Search for the cell housing the specified text and yield its [x, y] center coordinate. 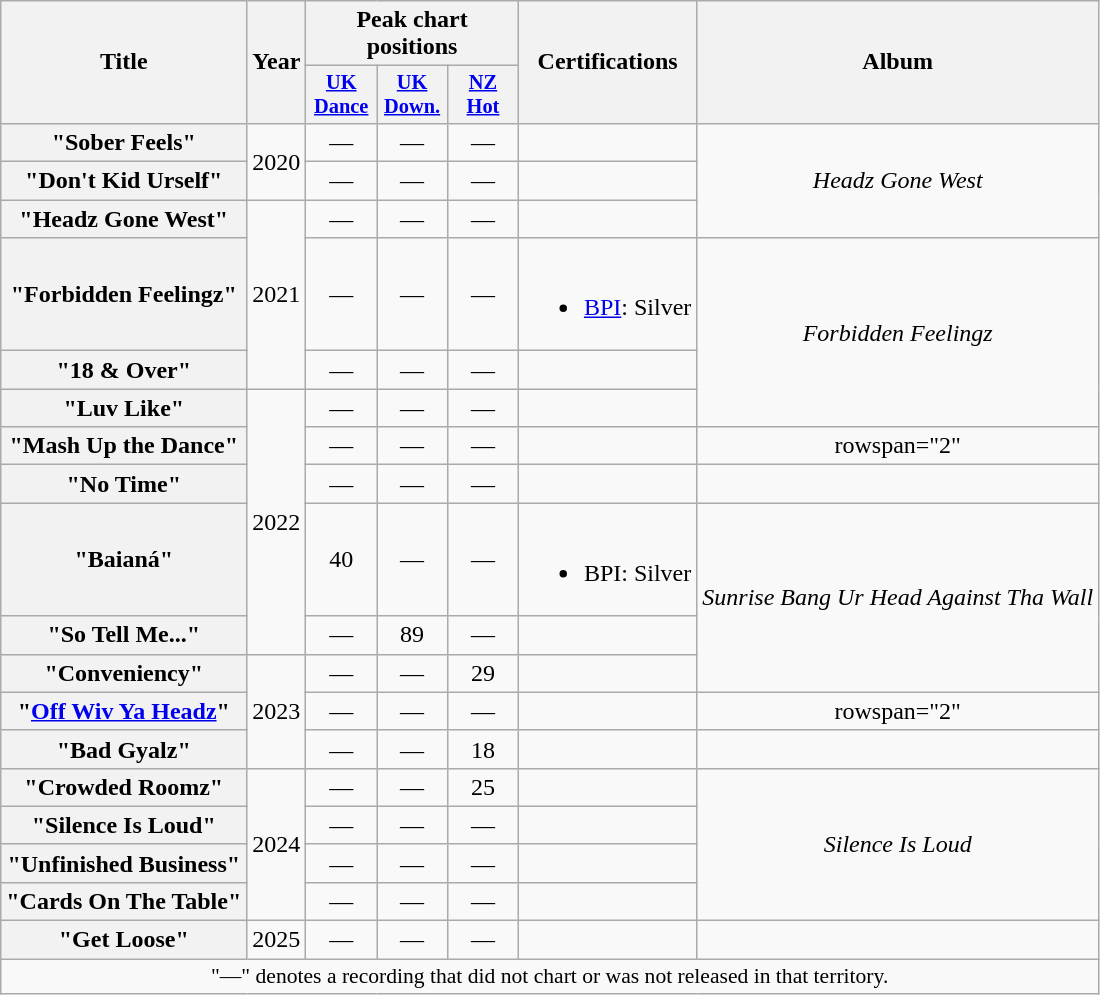
"No Time" [124, 484]
"Unfinished Business" [124, 863]
25 [484, 787]
"Mash Up the Dance" [124, 446]
"Headz Gone West" [124, 219]
"Bad Gyalz" [124, 749]
"Off Wiv Ya Headz" [124, 711]
2021 [276, 294]
"—" denotes a recording that did not chart or was not released in that territory. [550, 977]
Silence Is Loud [898, 844]
2023 [276, 711]
"Don't Kid Urself" [124, 181]
"Sober Feels" [124, 142]
Sunrise Bang Ur Head Against Tha Wall [898, 598]
"Cards On The Table" [124, 901]
UKDown. [412, 95]
2020 [276, 161]
29 [484, 673]
"Baianá" [124, 560]
"Forbidden Feelingz" [124, 294]
Headz Gone West [898, 180]
40 [342, 560]
"Luv Like" [124, 408]
2024 [276, 844]
Forbidden Feelingz [898, 332]
18 [484, 749]
2025 [276, 940]
"Conveniency" [124, 673]
NZHot [484, 95]
Album [898, 62]
Year [276, 62]
UKDance [342, 95]
"So Tell Me..." [124, 635]
"18 & Over" [124, 370]
89 [412, 635]
Peak chart positions [412, 34]
"Crowded Roomz" [124, 787]
"Silence Is Loud" [124, 825]
2022 [276, 522]
Certifications [607, 62]
"Get Loose" [124, 940]
Title [124, 62]
